Determine the (x, y) coordinate at the center of the cell enclosing the given text.  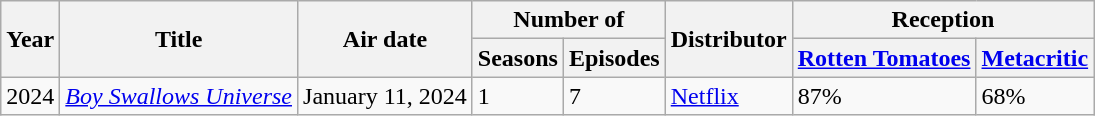
87% (884, 96)
Netflix (728, 96)
Title (179, 39)
7 (614, 96)
Metacritic (1035, 58)
Year (30, 39)
Boy Swallows Universe (179, 96)
Episodes (614, 58)
Number of (568, 20)
2024 (30, 96)
1 (518, 96)
Seasons (518, 58)
Distributor (728, 39)
68% (1035, 96)
Reception (942, 20)
January 11, 2024 (386, 96)
Rotten Tomatoes (884, 58)
Air date (386, 39)
